Return the (x, y) coordinate for the center point of the cell that contains the specified text.  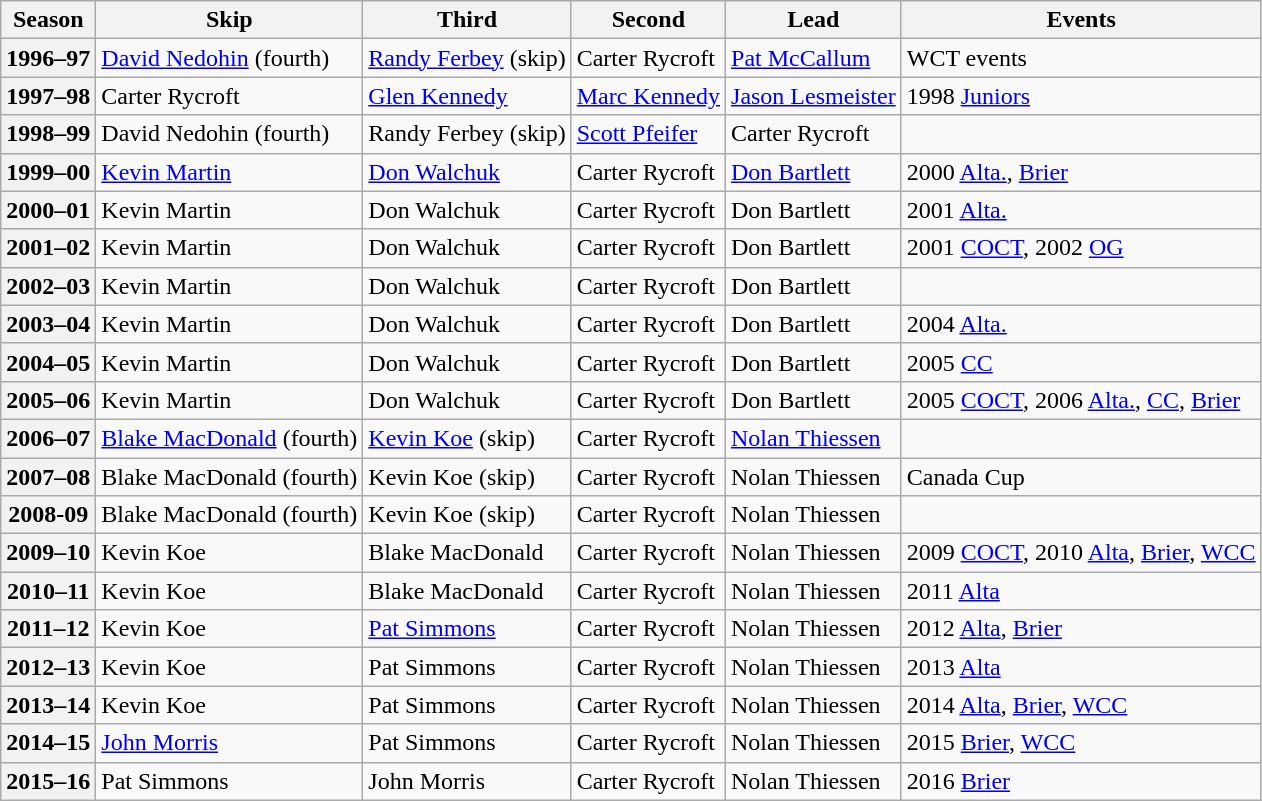
2001 COCT, 2002 OG (1081, 248)
2014–15 (48, 743)
2005–06 (48, 400)
2004 Alta. (1081, 324)
2013–14 (48, 705)
2000 Alta., Brier (1081, 172)
Glen Kennedy (467, 96)
2009 COCT, 2010 Alta, Brier, WCC (1081, 553)
Pat McCallum (814, 58)
2002–03 (48, 286)
Marc Kennedy (648, 96)
2012–13 (48, 667)
2006–07 (48, 438)
2005 COCT, 2006 Alta., CC, Brier (1081, 400)
Lead (814, 20)
2014 Alta, Brier, WCC (1081, 705)
2001–02 (48, 248)
WCT events (1081, 58)
1998 Juniors (1081, 96)
Events (1081, 20)
2010–11 (48, 591)
2011–12 (48, 629)
2011 Alta (1081, 591)
Second (648, 20)
Scott Pfeifer (648, 134)
2015–16 (48, 781)
Third (467, 20)
2007–08 (48, 477)
2003–04 (48, 324)
2000–01 (48, 210)
1996–97 (48, 58)
2013 Alta (1081, 667)
1997–98 (48, 96)
2004–05 (48, 362)
Season (48, 20)
2008-09 (48, 515)
1998–99 (48, 134)
Skip (230, 20)
2012 Alta, Brier (1081, 629)
2005 CC (1081, 362)
2001 Alta. (1081, 210)
2009–10 (48, 553)
2016 Brier (1081, 781)
Canada Cup (1081, 477)
Jason Lesmeister (814, 96)
2015 Brier, WCC (1081, 743)
1999–00 (48, 172)
